Return the (X, Y) coordinate for the center point of the cell that contains the specified text.  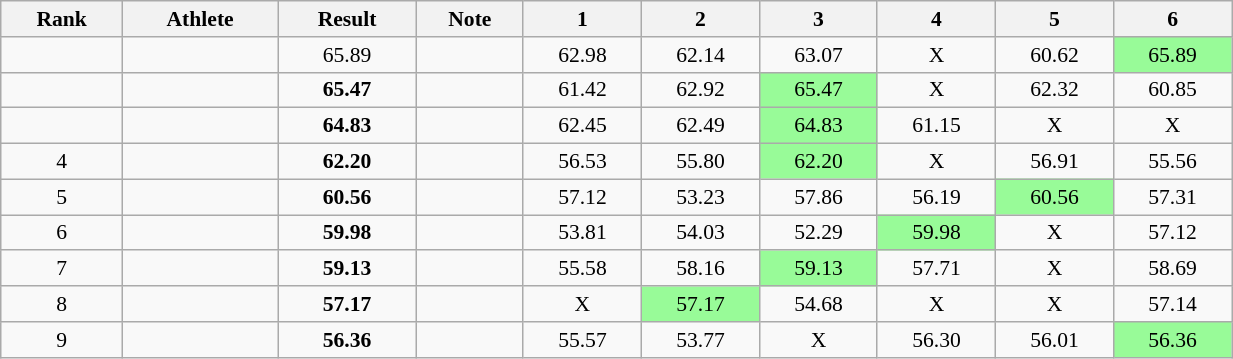
62.32 (1054, 90)
55.58 (582, 269)
58.16 (700, 269)
54.68 (818, 304)
57.31 (1172, 197)
Rank (62, 19)
52.29 (818, 233)
53.81 (582, 233)
62.92 (700, 90)
56.01 (1054, 340)
62.98 (582, 55)
56.91 (1054, 162)
61.42 (582, 90)
61.15 (936, 126)
63.07 (818, 55)
Result (348, 19)
62.45 (582, 126)
55.80 (700, 162)
2 (700, 19)
57.71 (936, 269)
9 (62, 340)
56.30 (936, 340)
56.53 (582, 162)
60.85 (1172, 90)
7 (62, 269)
58.69 (1172, 269)
8 (62, 304)
57.86 (818, 197)
53.23 (700, 197)
62.49 (700, 126)
55.57 (582, 340)
62.14 (700, 55)
54.03 (700, 233)
Note (470, 19)
Athlete (200, 19)
3 (818, 19)
57.14 (1172, 304)
1 (582, 19)
56.19 (936, 197)
60.62 (1054, 55)
53.77 (700, 340)
55.56 (1172, 162)
